Return (X, Y) of the center of cell containing provided text 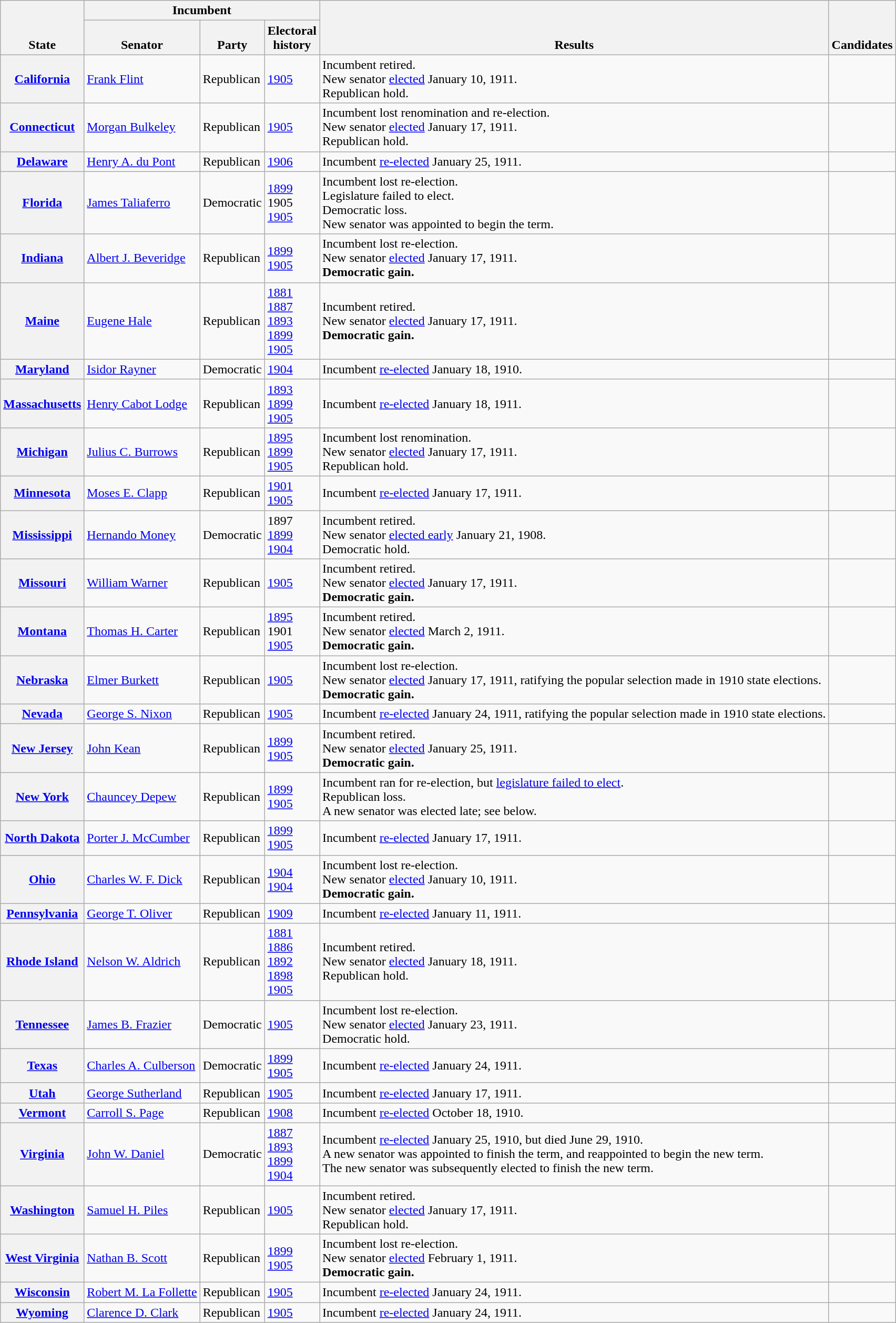
Charles W. F. Dick (142, 879)
1904 (292, 369)
Incumbent lost re-election.New senator elected January 17, 1911.Democratic gain. (574, 258)
Clarence D. Clark (142, 1312)
Incumbent re-elected January 11, 1911. (574, 913)
Utah (42, 1093)
1901 1905 (292, 493)
Julius C. Burrows (142, 452)
Incumbent lost re-election.Legislature failed to elect.Democratic loss.New senator was appointed to begin the term. (574, 203)
Henry A. du Pont (142, 161)
Incumbent retired.New senator elected March 2, 1911.Democratic gain. (574, 632)
Ohio (42, 879)
Incumbent re-elected January 18, 1911. (574, 403)
Nebraska (42, 680)
Morgan Bulkeley (142, 127)
1881 1886189218981905 (292, 962)
California (42, 79)
Missouri (42, 583)
Incumbent re-elected January 24, 1911, ratifying the popular selection made in 1910 state elections. (574, 714)
Hernando Money (142, 534)
Montana (42, 632)
Wyoming (42, 1312)
18811887189318991905 (292, 321)
Incumbent lost renomination.New senator elected January 17, 1911.Republican hold. (574, 452)
Pennsylvania (42, 913)
1909 (292, 913)
Delaware (42, 161)
Carroll S. Page (142, 1113)
Minnesota (42, 493)
Albert J. Beveridge (142, 258)
Moses E. Clapp (142, 493)
Michigan (42, 452)
Porter J. McCumber (142, 838)
Candidates (862, 27)
1906 (292, 161)
Incumbent lost renomination and re-election.New senator elected January 17, 1911.Republican hold. (574, 127)
Incumbent re-elected October 18, 1910. (574, 1113)
Results (574, 27)
John W. Daniel (142, 1154)
Florida (42, 203)
Nevada (42, 714)
William Warner (142, 583)
Wisconsin (42, 1293)
Massachusetts (42, 403)
John Kean (142, 748)
Incumbent retired.New senator elected January 25, 1911.Democratic gain. (574, 748)
Thomas H. Carter (142, 632)
New York (42, 797)
Incumbent retired.New senator elected early January 21, 1908.Democratic hold. (574, 534)
Incumbent lost re-election.New senator elected January 23, 1911.Democratic hold. (574, 1024)
Tennessee (42, 1024)
James B. Frazier (142, 1024)
James Taliaferro (142, 203)
1908 (292, 1113)
1897 18991904 (292, 534)
George S. Nixon (142, 714)
Connecticut (42, 127)
1899 1905 1905 (292, 203)
Incumbent re-elected January 18, 1910. (574, 369)
18951901 1905 (292, 632)
Incumbent re-elected January 25, 1911. (574, 161)
Incumbent retired.New senator elected January 18, 1911.Republican hold. (574, 962)
Washington (42, 1209)
Isidor Rayner (142, 369)
Maine (42, 321)
Indiana (42, 258)
1895 18991905 (292, 452)
1904 1904 (292, 879)
Electoralhistory (292, 38)
George Sutherland (142, 1093)
Senator (142, 38)
State (42, 27)
189318991905 (292, 403)
Vermont (42, 1113)
George T. Oliver (142, 913)
Elmer Burkett (142, 680)
Eugene Hale (142, 321)
Mississippi (42, 534)
Incumbent lost re-election.New senator elected January 10, 1911.Democratic gain. (574, 879)
Samuel H. Piles (142, 1209)
Frank Flint (142, 79)
Nelson W. Aldrich (142, 962)
Nathan B. Scott (142, 1258)
Incumbent lost re-election.New senator elected February 1, 1911.Democratic gain. (574, 1258)
Incumbent retired.New senator elected January 10, 1911.Republican hold. (574, 79)
Charles A. Culberson (142, 1065)
Incumbent lost re-election.New senator elected January 17, 1911, ratifying the popular selection made in 1910 state elections.Democratic gain. (574, 680)
Party (232, 38)
1887189318991904 (292, 1154)
Texas (42, 1065)
Robert M. La Follette (142, 1293)
Maryland (42, 369)
Incumbent (202, 11)
Incumbent retired.New senator elected January 17, 1911.Republican hold. (574, 1209)
Virginia (42, 1154)
New Jersey (42, 748)
Chauncey Depew (142, 797)
Henry Cabot Lodge (142, 403)
Incumbent ran for re-election, but legislature failed to elect.Republican loss.A new senator was elected late; see below. (574, 797)
North Dakota (42, 838)
West Virginia (42, 1258)
Rhode Island (42, 962)
